From the cell containing the given text, extract its center point as (x, y) coordinate. 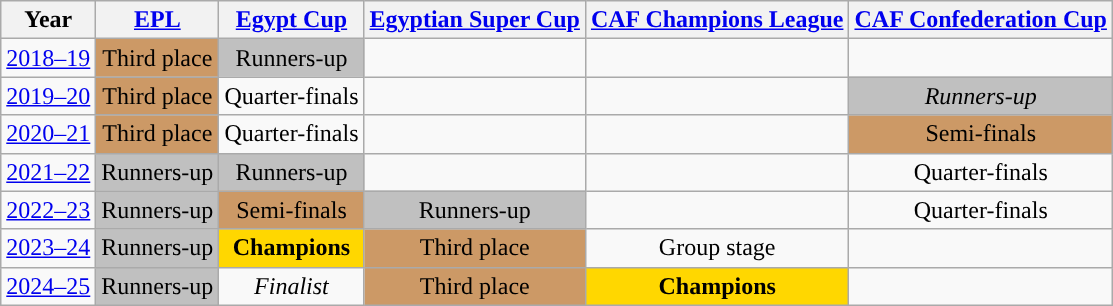
Year (48, 20)
2023–24 (48, 248)
CAF Confederation Cup (981, 20)
CAF Champions League (717, 20)
2018–19 (48, 58)
EPL (158, 20)
2021–22 (48, 172)
Egypt Cup (292, 20)
2020–21 (48, 134)
2019–20 (48, 96)
Egyptian Super Cup (474, 20)
Group stage (717, 248)
2022–23 (48, 210)
2024–25 (48, 286)
Finalist (292, 286)
